Find where the given text appears and provide that cell's center as [X, Y] coordinate. 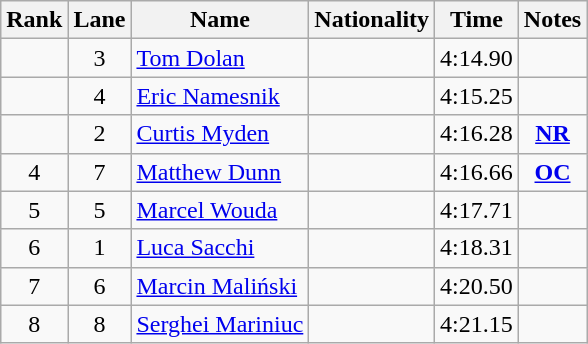
Serghei Mariniuc [220, 324]
Tom Dolan [220, 58]
Notes [552, 20]
4:16.28 [477, 134]
Eric Namesnik [220, 96]
4:17.71 [477, 210]
4:14.90 [477, 58]
4:15.25 [477, 96]
Matthew Dunn [220, 172]
Curtis Myden [220, 134]
3 [100, 58]
Lane [100, 20]
OC [552, 172]
Marcin Maliński [220, 286]
Nationality [372, 20]
Marcel Wouda [220, 210]
4:20.50 [477, 286]
Luca Sacchi [220, 248]
Time [477, 20]
2 [100, 134]
Name [220, 20]
4:21.15 [477, 324]
1 [100, 248]
NR [552, 134]
4:16.66 [477, 172]
Rank [34, 20]
4:18.31 [477, 248]
